Search for the cell housing the specified text and yield its (x, y) center coordinate. 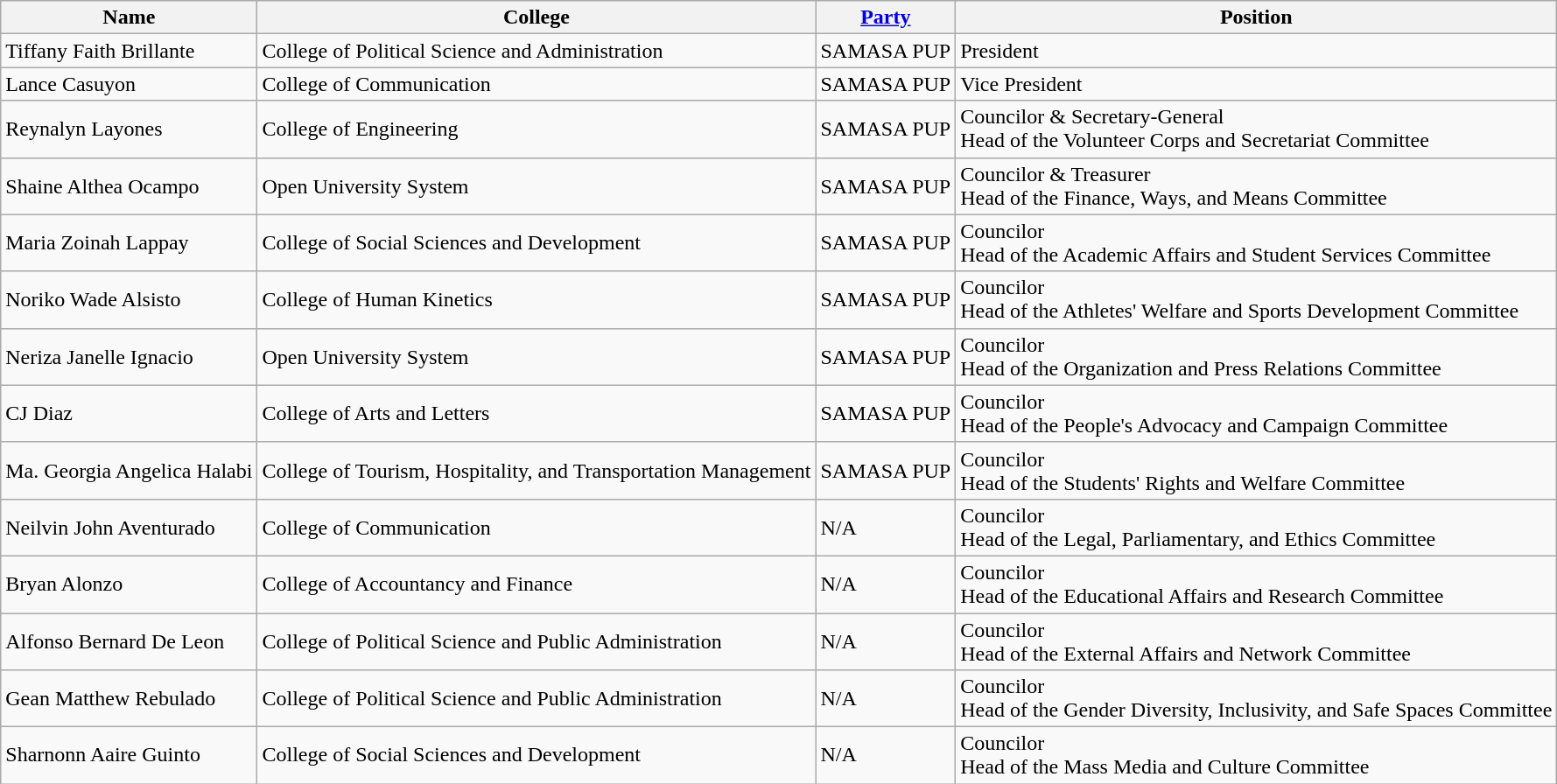
Neilvin John Aventurado (130, 527)
CouncilorHead of the Mass Media and Culture Committee (1257, 756)
CouncilorHead of the Athletes' Welfare and Sports Development Committee (1257, 299)
Noriko Wade Alsisto (130, 299)
Vice President (1257, 84)
Gean Matthew Rebulado (130, 698)
CouncilorHead of the Educational Affairs and Research Committee (1257, 584)
Councilor & TreasurerHead of the Finance, Ways, and Means Committee (1257, 185)
Sharnonn Aaire Guinto (130, 756)
Tiffany Faith Brillante (130, 51)
Party (886, 17)
Position (1257, 17)
College of Political Science and Administration (537, 51)
Lance Casuyon (130, 84)
President (1257, 51)
College of Engineering (537, 129)
Ma. Georgia Angelica Halabi (130, 471)
Neriza Janelle Ignacio (130, 357)
Alfonso Bernard De Leon (130, 640)
CouncilorHead of the Academic Affairs and Student Services Committee (1257, 243)
CJ Diaz (130, 413)
Shaine Althea Ocampo (130, 185)
College of Accountancy and Finance (537, 584)
CouncilorHead of the Organization and Press Relations Committee (1257, 357)
College of Human Kinetics (537, 299)
College (537, 17)
Maria Zoinah Lappay (130, 243)
Name (130, 17)
CouncilorHead of the Students' Rights and Welfare Committee (1257, 471)
CouncilorHead of the Gender Diversity, Inclusivity, and Safe Spaces Committee (1257, 698)
CouncilorHead of the External Affairs and Network Committee (1257, 640)
College of Tourism, Hospitality, and Transportation Management (537, 471)
College of Arts and Letters (537, 413)
CouncilorHead of the Legal, Parliamentary, and Ethics Committee (1257, 527)
Reynalyn Layones (130, 129)
Councilor & Secretary-GeneralHead of the Volunteer Corps and Secretariat Committee (1257, 129)
CouncilorHead of the People's Advocacy and Campaign Committee (1257, 413)
Bryan Alonzo (130, 584)
